Provide the (x, y) coordinate of the cell's center where the given text is located.  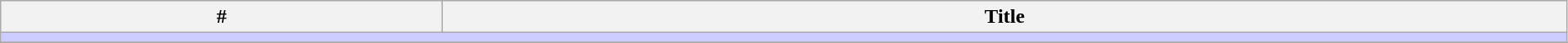
Title (1005, 17)
# (222, 17)
